Locate the cell with the specified text and output its (x, y) center coordinate. 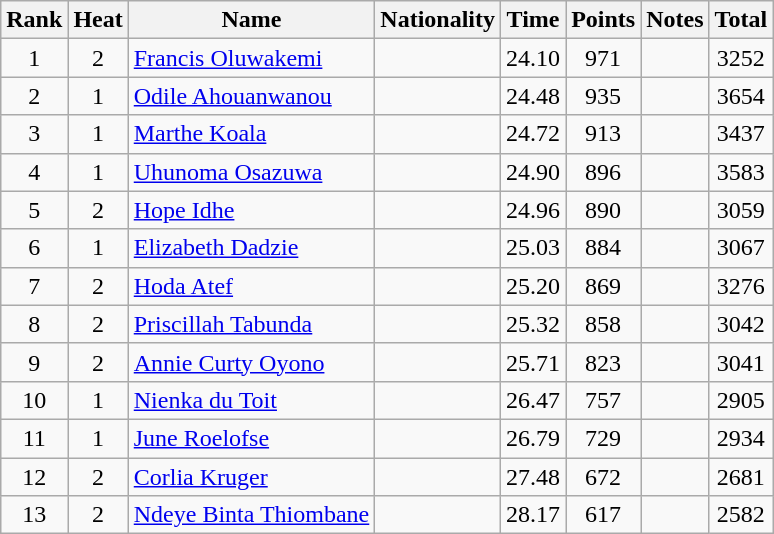
913 (604, 134)
24.72 (534, 134)
26.79 (534, 438)
Ndeye Binta Thiombane (252, 515)
26.47 (534, 400)
25.03 (534, 248)
Rank (34, 20)
24.96 (534, 210)
13 (34, 515)
3067 (741, 248)
28.17 (534, 515)
729 (604, 438)
7 (34, 286)
Odile Ahouanwanou (252, 96)
Elizabeth Dadzie (252, 248)
Nationality (438, 20)
3042 (741, 324)
Points (604, 20)
890 (604, 210)
757 (604, 400)
6 (34, 248)
935 (604, 96)
Hope Idhe (252, 210)
8 (34, 324)
Annie Curty Oyono (252, 362)
3041 (741, 362)
Nienka du Toit (252, 400)
Heat (98, 20)
Total (741, 20)
2934 (741, 438)
884 (604, 248)
5 (34, 210)
Marthe Koala (252, 134)
Francis Oluwakemi (252, 58)
869 (604, 286)
Hoda Atef (252, 286)
25.20 (534, 286)
11 (34, 438)
24.48 (534, 96)
3437 (741, 134)
3 (34, 134)
672 (604, 477)
10 (34, 400)
9 (34, 362)
2582 (741, 515)
24.10 (534, 58)
Name (252, 20)
896 (604, 172)
25.71 (534, 362)
617 (604, 515)
3583 (741, 172)
3252 (741, 58)
12 (34, 477)
Uhunoma Osazuwa (252, 172)
24.90 (534, 172)
971 (604, 58)
2905 (741, 400)
858 (604, 324)
2681 (741, 477)
Notes (675, 20)
Priscillah Tabunda (252, 324)
4 (34, 172)
3059 (741, 210)
Corlia Kruger (252, 477)
Time (534, 20)
27.48 (534, 477)
June Roelofse (252, 438)
3654 (741, 96)
3276 (741, 286)
823 (604, 362)
25.32 (534, 324)
